Output the (X, Y) coordinate of the center of the cell containing the given text.  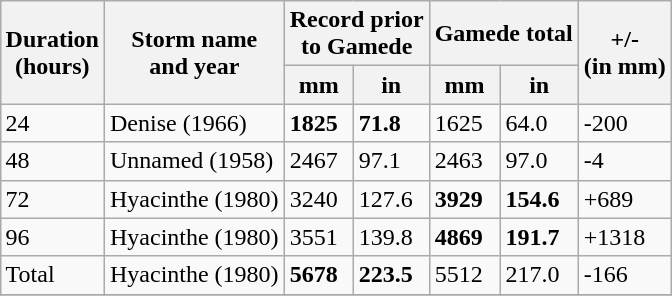
24 (52, 123)
4869 (464, 237)
97.0 (539, 161)
96 (52, 237)
5512 (464, 275)
+689 (624, 199)
191.7 (539, 237)
+/-(in mm) (624, 52)
139.8 (391, 237)
+1318 (624, 237)
-166 (624, 275)
Unnamed (1958) (194, 161)
154.6 (539, 199)
2463 (464, 161)
64.0 (539, 123)
5678 (318, 275)
Record priorto Gamede (356, 34)
71.8 (391, 123)
1825 (318, 123)
3929 (464, 199)
3240 (318, 199)
Denise (1966) (194, 123)
127.6 (391, 199)
Gamede total (504, 34)
97.1 (391, 161)
Total (52, 275)
223.5 (391, 275)
217.0 (539, 275)
3551 (318, 237)
1625 (464, 123)
Duration(hours) (52, 52)
-200 (624, 123)
Storm nameand year (194, 52)
-4 (624, 161)
48 (52, 161)
72 (52, 199)
2467 (318, 161)
